Extract the [x, y] coordinate from the center of the cell holding the provided text.  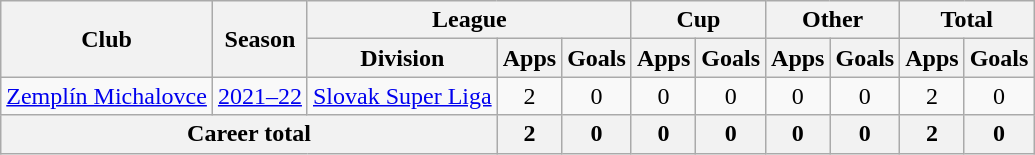
Division [402, 58]
Slovak Super Liga [402, 96]
Other [833, 20]
Season [260, 39]
Career total [249, 134]
2021–22 [260, 96]
League [469, 20]
Club [107, 39]
Cup [698, 20]
Total [967, 20]
Zemplín Michalovce [107, 96]
